From the cell containing the given text, extract its center point as [X, Y] coordinate. 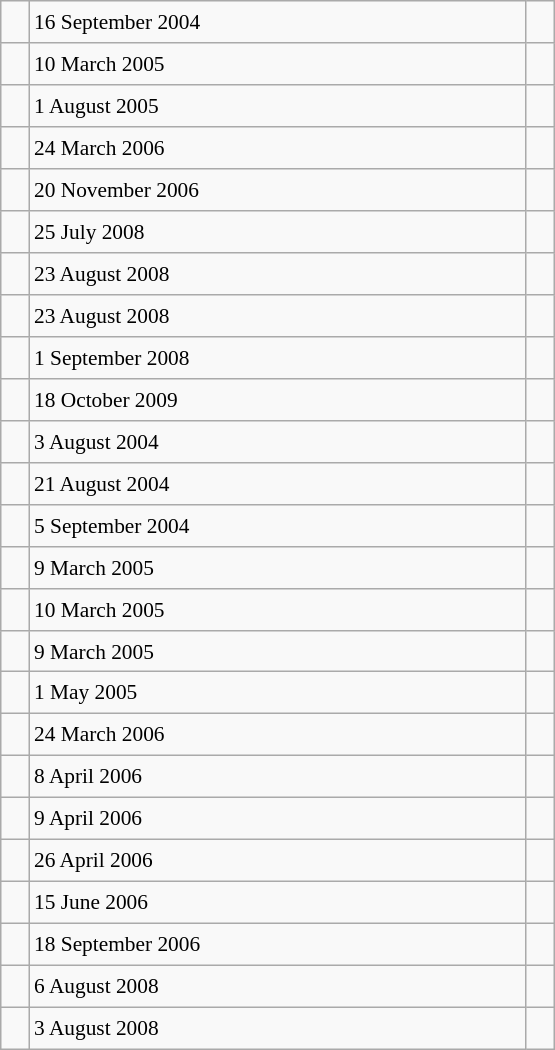
3 August 2004 [278, 441]
21 August 2004 [278, 483]
6 August 2008 [278, 986]
1 August 2005 [278, 106]
1 May 2005 [278, 693]
18 October 2009 [278, 399]
16 September 2004 [278, 22]
1 September 2008 [278, 358]
9 April 2006 [278, 819]
5 September 2004 [278, 525]
25 July 2008 [278, 232]
3 August 2008 [278, 1028]
15 June 2006 [278, 903]
20 November 2006 [278, 190]
26 April 2006 [278, 861]
8 April 2006 [278, 777]
18 September 2006 [278, 945]
